Provide the (x, y) coordinate of the cell's center where the given text is located.  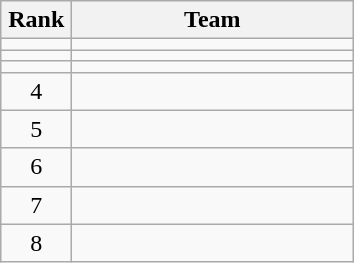
6 (36, 167)
5 (36, 129)
Team (212, 20)
8 (36, 243)
Rank (36, 20)
7 (36, 205)
4 (36, 91)
